Provide the [x, y] coordinate of the cell's center where the given text is located.  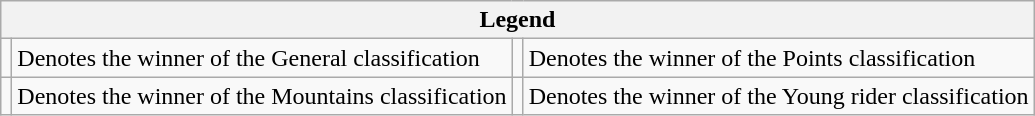
Denotes the winner of the Young rider classification [778, 96]
Denotes the winner of the Mountains classification [262, 96]
Denotes the winner of the Points classification [778, 58]
Legend [518, 20]
Denotes the winner of the General classification [262, 58]
